For the text-containing cell, return its midpoint in (x, y) coordinate format. 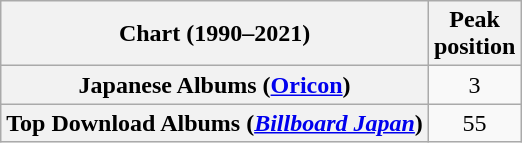
Chart (1990–2021) (215, 34)
Japanese Albums (Oricon) (215, 85)
55 (474, 123)
3 (474, 85)
Top Download Albums (Billboard Japan) (215, 123)
Peakposition (474, 34)
